Locate the cell with the specified text and output its (x, y) center coordinate. 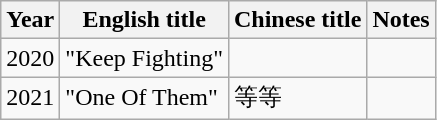
"Keep Fighting" (144, 58)
Notes (401, 20)
"One Of Them" (144, 98)
English title (144, 20)
等等 (297, 98)
Year (30, 20)
2020 (30, 58)
Chinese title (297, 20)
2021 (30, 98)
